Find where the given text appears and provide that cell's center as (x, y) coordinate. 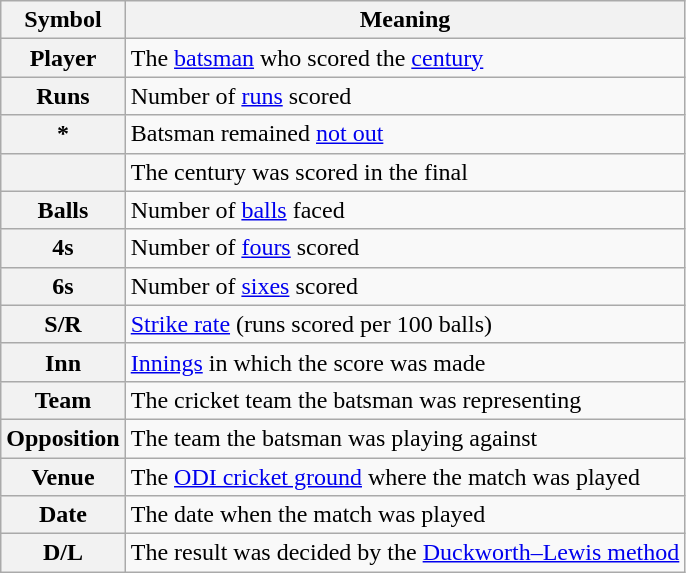
Team (63, 400)
Batsman remained not out (405, 134)
The result was decided by the Duckworth–Lewis method (405, 553)
S/R (63, 324)
Number of sixes scored (405, 286)
Balls (63, 210)
Number of fours scored (405, 248)
The batsman who scored the century (405, 58)
Strike rate (runs scored per 100 balls) (405, 324)
The date when the match was played (405, 515)
4s (63, 248)
Inn (63, 362)
6s (63, 286)
Opposition (63, 438)
Number of runs scored (405, 96)
Meaning (405, 20)
Runs (63, 96)
Date (63, 515)
Number of balls faced (405, 210)
The cricket team the batsman was representing (405, 400)
* (63, 134)
Player (63, 58)
Venue (63, 477)
Innings in which the score was made (405, 362)
The team the batsman was playing against (405, 438)
Symbol (63, 20)
D/L (63, 553)
The century was scored in the final (405, 172)
The ODI cricket ground where the match was played (405, 477)
